Pinpoint the cell where the given text exists, returning its (X, Y) midpoint coordinate. 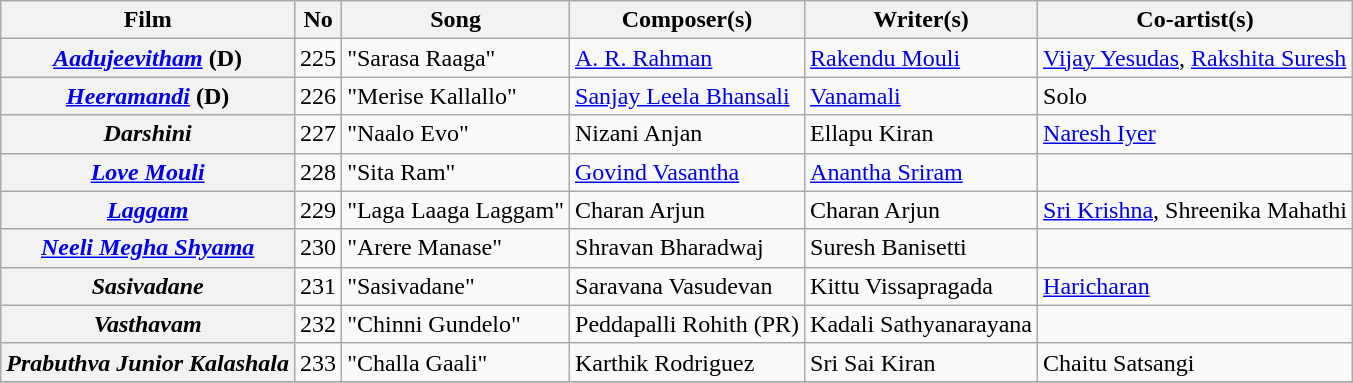
"Sasivadane" (456, 286)
Aadujeevitham (D) (148, 58)
Kittu Vissapragada (922, 286)
Rakendu Mouli (922, 58)
228 (318, 172)
"Naalo Evo" (456, 134)
Film (148, 20)
Nizani Anjan (688, 134)
Saravana Vasudevan (688, 286)
Chaitu Satsangi (1196, 362)
226 (318, 96)
Love Mouli (148, 172)
Naresh Iyer (1196, 134)
"Challa Gaali" (456, 362)
229 (318, 210)
Vijay Yesudas, Rakshita Suresh (1196, 58)
"Merise Kallallo" (456, 96)
"Sarasa Raaga" (456, 58)
Shravan Bharadwaj (688, 248)
233 (318, 362)
Heeramandi (D) (148, 96)
Solo (1196, 96)
Song (456, 20)
Kadali Sathyanarayana (922, 324)
Govind Vasantha (688, 172)
"Arere Manase" (456, 248)
Neeli Megha Shyama (148, 248)
"Laga Laaga Laggam" (456, 210)
Anantha Sriram (922, 172)
Ellapu Kiran (922, 134)
225 (318, 58)
Haricharan (1196, 286)
Darshini (148, 134)
230 (318, 248)
Prabuthva Junior Kalashala (148, 362)
Laggam (148, 210)
231 (318, 286)
Sasivadane (148, 286)
Writer(s) (922, 20)
227 (318, 134)
Co-artist(s) (1196, 20)
Sri Krishna, Shreenika Mahathi (1196, 210)
"Chinni Gundelo" (456, 324)
Sanjay Leela Bhansali (688, 96)
232 (318, 324)
No (318, 20)
Vanamali (922, 96)
Suresh Banisetti (922, 248)
"Sita Ram" (456, 172)
A. R. Rahman (688, 58)
Karthik Rodriguez (688, 362)
Composer(s) (688, 20)
Vasthavam (148, 324)
Peddapalli Rohith (PR) (688, 324)
Sri Sai Kiran (922, 362)
